Extract the (X, Y) coordinate from the center of the cell holding the provided text.  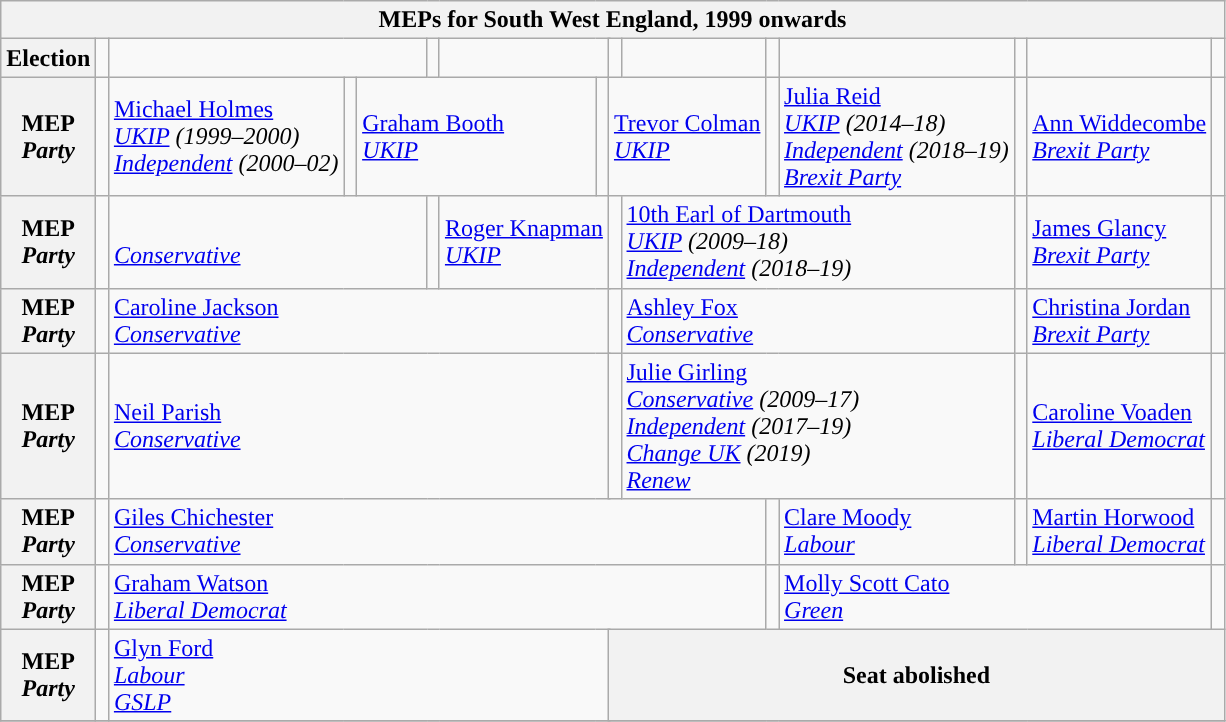
Ashley FoxConservative (818, 320)
Neil ParishConservative (358, 426)
Julia ReidUKIP (2014–18) Independent (2018–19) Brexit Party (897, 136)
Graham WatsonLiberal Democrat (437, 596)
Christina Jordan Brexit Party (1120, 320)
Conservative (267, 242)
Glyn FordLabourGSLP (358, 675)
Martin HorwoodLiberal Democrat (1120, 532)
10th Earl of DartmouthUKIP (2009–18) Independent (2018–19) (818, 242)
James Glancy Brexit Party (1120, 242)
Election (48, 58)
Seat abolished (916, 675)
Ann Widdecombe Brexit Party (1120, 136)
Molly Scott CatoGreen (996, 596)
Clare MoodyLabour (897, 532)
Caroline JacksonConservative (358, 320)
Trevor ColmanUKIP (687, 136)
Caroline VoadenLiberal Democrat (1120, 426)
Michael HolmesUKIP (1999–2000)Independent (2000–02) (226, 136)
Graham BoothUKIP (476, 136)
MEPs for South West England, 1999 onwards (613, 20)
Giles ChichesterConservative (437, 532)
Julie GirlingConservative (2009–17) Independent (2017–19) Change UK (2019) Renew (818, 426)
Roger KnapmanUKIP (524, 242)
